From the cell containing the given text, extract its center point as (x, y) coordinate. 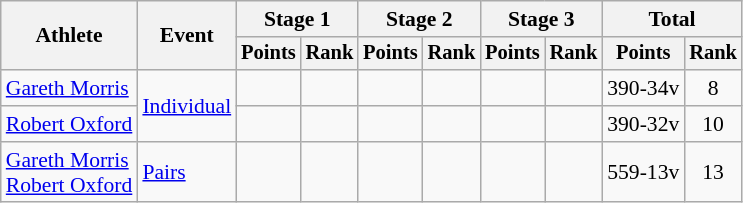
Stage 2 (419, 19)
Individual (186, 106)
13 (713, 172)
390-34v (643, 88)
390-32v (643, 124)
Gareth MorrisRobert Oxford (70, 172)
Gareth Morris (70, 88)
Total (672, 19)
Robert Oxford (70, 124)
8 (713, 88)
559-13v (643, 172)
Pairs (186, 172)
Event (186, 36)
Athlete (70, 36)
10 (713, 124)
Stage 3 (541, 19)
Stage 1 (297, 19)
